Capture the cell that displays the provided text and extract its [X, Y] central coordinate. 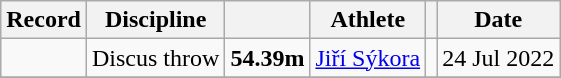
24 Jul 2022 [498, 58]
Discus throw [155, 58]
Jiří Sýkora [368, 58]
Discipline [155, 20]
Record [44, 20]
Date [498, 20]
Athlete [368, 20]
54.39m [268, 58]
